Locate the cell with the specified text and output its [X, Y] center coordinate. 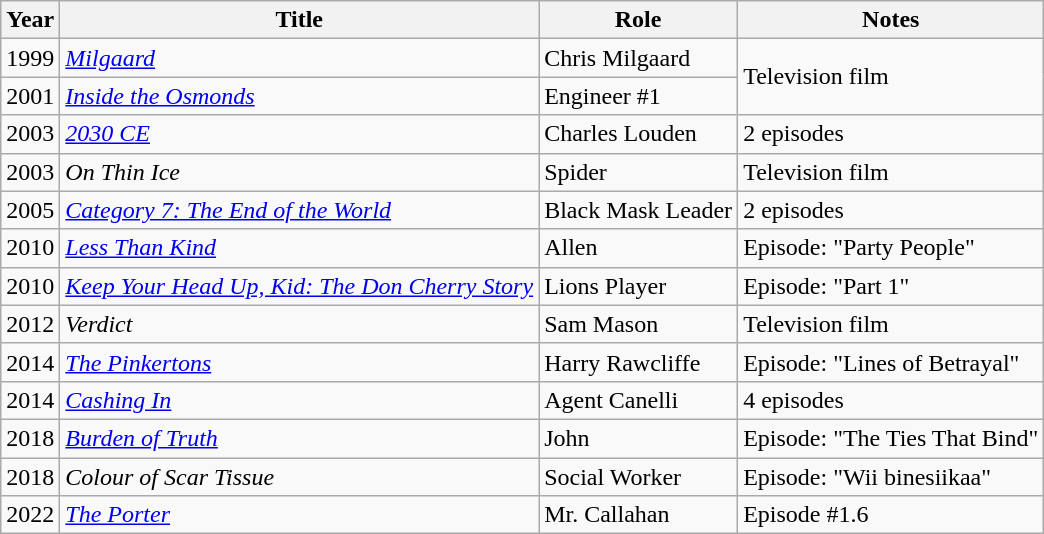
4 episodes [891, 400]
2001 [30, 96]
2030 CE [300, 134]
Social Worker [638, 477]
Episode: "Lines of Betrayal" [891, 362]
Harry Rawcliffe [638, 362]
Year [30, 20]
Episode #1.6 [891, 515]
Keep Your Head Up, Kid: The Don Cherry Story [300, 286]
On Thin Ice [300, 172]
John [638, 438]
Charles Louden [638, 134]
Engineer #1 [638, 96]
Episode: "The Ties That Bind" [891, 438]
Episode: "Part 1" [891, 286]
Episode: "Party People" [891, 248]
Milgaard [300, 58]
Category 7: The End of the World [300, 210]
Colour of Scar Tissue [300, 477]
Inside the Osmonds [300, 96]
Mr. Callahan [638, 515]
Chris Milgaard [638, 58]
The Porter [300, 515]
Episode: "Wii binesiikaa" [891, 477]
Less Than Kind [300, 248]
Agent Canelli [638, 400]
2012 [30, 324]
1999 [30, 58]
Sam Mason [638, 324]
2022 [30, 515]
Role [638, 20]
Allen [638, 248]
Burden of Truth [300, 438]
The Pinkertons [300, 362]
Notes [891, 20]
Title [300, 20]
Black Mask Leader [638, 210]
Verdict [300, 324]
Cashing In [300, 400]
Lions Player [638, 286]
Spider [638, 172]
2005 [30, 210]
